Provide the [x, y] coordinate of the cell's center where the given text is located.  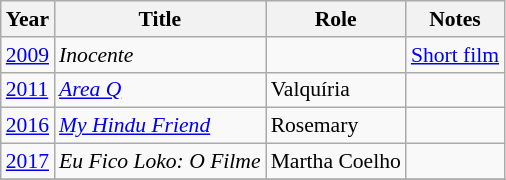
Eu Fico Loko: O Filme [160, 162]
Year [28, 19]
Title [160, 19]
Valquíria [336, 90]
2011 [28, 90]
2016 [28, 126]
Inocente [160, 55]
Area Q [160, 90]
My Hindu Friend [160, 126]
Short film [455, 55]
Role [336, 19]
Rosemary [336, 126]
Martha Coelho [336, 162]
2017 [28, 162]
2009 [28, 55]
Notes [455, 19]
